For the text-containing cell, return its midpoint in (X, Y) coordinate format. 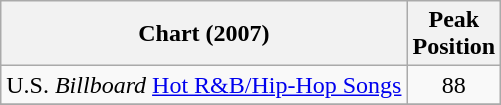
88 (454, 85)
U.S. Billboard Hot R&B/Hip-Hop Songs (204, 85)
Chart (2007) (204, 34)
PeakPosition (454, 34)
